Find where the given text appears and provide that cell's center as [x, y] coordinate. 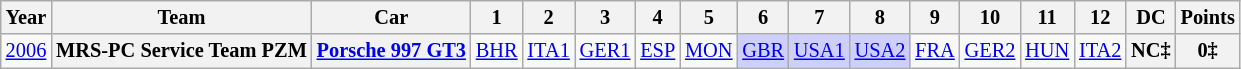
12 [1100, 17]
Year [26, 17]
7 [820, 17]
USA2 [880, 51]
HUN [1047, 51]
ESP [658, 51]
MON [708, 51]
2006 [26, 51]
GBR [763, 51]
BHR [497, 51]
MRS-PC Service Team PZM [182, 51]
3 [606, 17]
0‡ [1208, 51]
6 [763, 17]
FRA [934, 51]
USA1 [820, 51]
NC‡ [1150, 51]
9 [934, 17]
11 [1047, 17]
Car [392, 17]
Porsche 997 GT3 [392, 51]
GER2 [990, 51]
DC [1150, 17]
Points [1208, 17]
Team [182, 17]
4 [658, 17]
GER1 [606, 51]
5 [708, 17]
ITA1 [548, 51]
8 [880, 17]
2 [548, 17]
ITA2 [1100, 51]
1 [497, 17]
10 [990, 17]
